Determine the (x, y) coordinate at the center of the cell enclosing the given text.  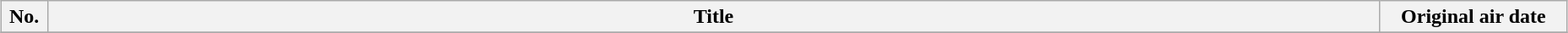
Title (713, 17)
Original air date (1473, 17)
No. (24, 17)
